From the cell containing the given text, extract its center point as [X, Y] coordinate. 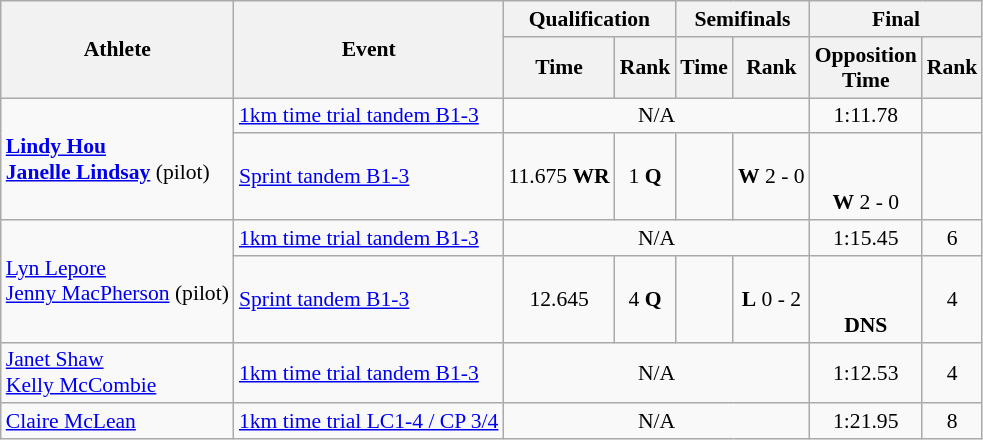
6 [952, 238]
Final [896, 19]
8 [952, 422]
Lindy Hou Janelle Lindsay (pilot) [118, 159]
L 0 - 2 [772, 300]
Semifinals [742, 19]
Event [369, 50]
1:11.78 [866, 116]
DNS [866, 300]
1 Q [646, 178]
1km time trial LC1-4 / CP 3/4 [369, 422]
11.675 WR [558, 178]
Janet Shaw Kelly McCombie [118, 372]
Athlete [118, 50]
4 Q [646, 300]
1:21.95 [866, 422]
1:15.45 [866, 238]
12.645 [558, 300]
Claire McLean [118, 422]
OppositionTime [866, 68]
Qualification [589, 19]
Lyn Lepore Jenny MacPherson (pilot) [118, 281]
1:12.53 [866, 372]
